Find where the given text appears and provide that cell's center as (x, y) coordinate. 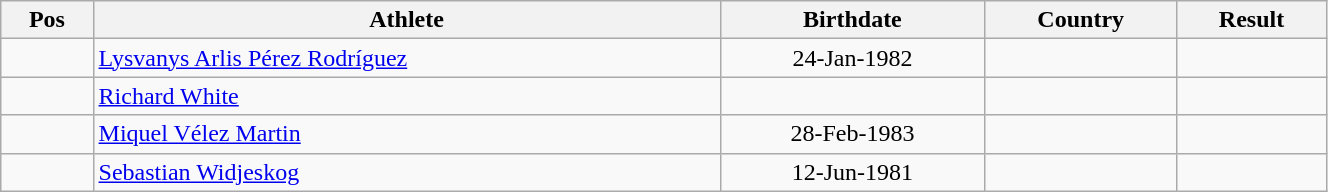
Athlete (406, 20)
Lysvanys Arlis Pérez Rodríguez (406, 58)
28-Feb-1983 (852, 134)
Pos (47, 20)
24-Jan-1982 (852, 58)
Sebastian Widjeskog (406, 172)
Birthdate (852, 20)
Country (1081, 20)
12-Jun-1981 (852, 172)
Richard White (406, 96)
Miquel Vélez Martin (406, 134)
Result (1252, 20)
